Output the (x, y) coordinate of the center of the cell containing the given text.  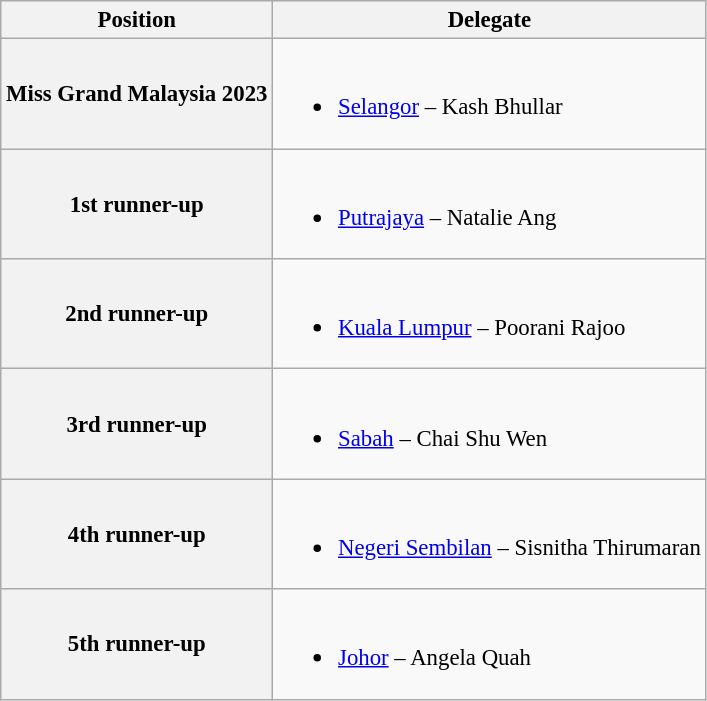
Miss Grand Malaysia 2023 (137, 94)
4th runner-up (137, 534)
1st runner-up (137, 204)
Kuala Lumpur – Poorani Rajoo (490, 314)
3rd runner-up (137, 424)
Negeri Sembilan – Sisnitha Thirumaran (490, 534)
Selangor – Kash Bhullar (490, 94)
Delegate (490, 20)
2nd runner-up (137, 314)
Sabah – Chai Shu Wen (490, 424)
5th runner-up (137, 644)
Johor – Angela Quah (490, 644)
Position (137, 20)
Putrajaya – Natalie Ang (490, 204)
